Provide the [x, y] coordinate of the cell's center where the given text is located.  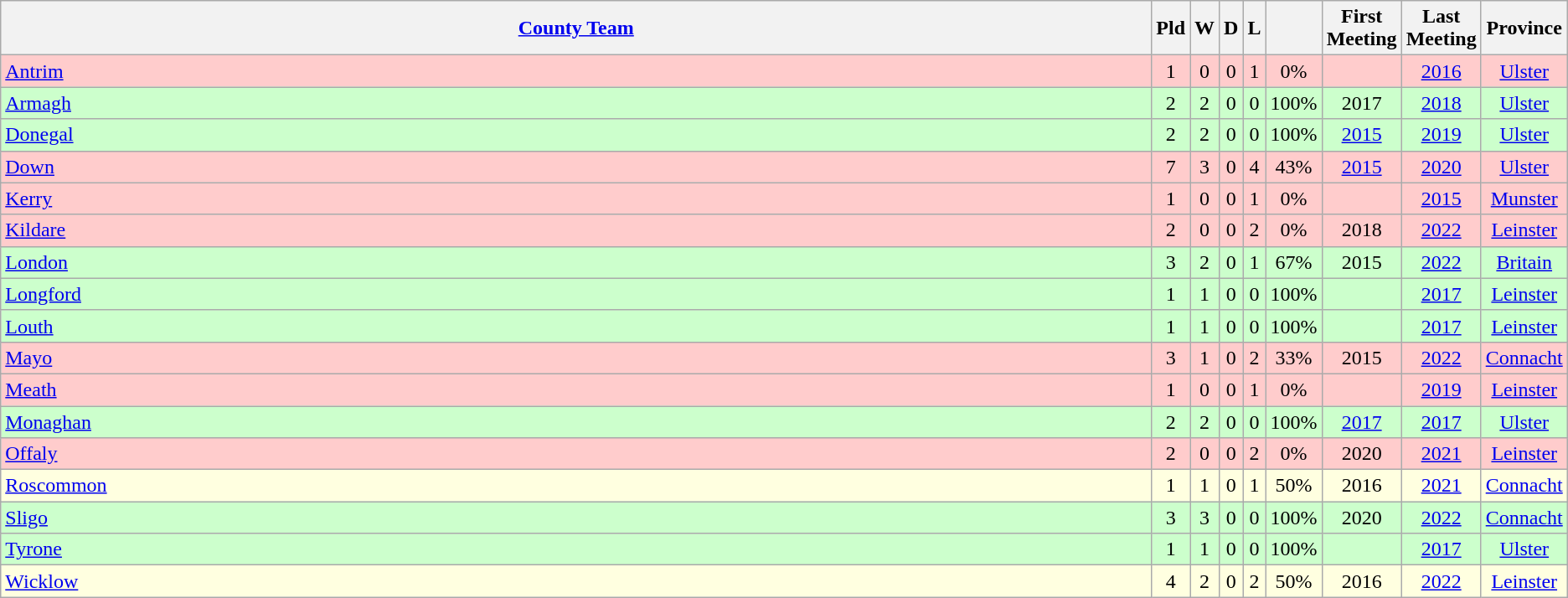
Monaghan [576, 421]
Roscommon [576, 486]
Antrim [576, 71]
67% [1293, 262]
Offaly [576, 454]
Armagh [576, 103]
Britain [1524, 262]
L [1255, 28]
Tyrone [576, 549]
Down [576, 167]
Louth [576, 326]
Kildare [576, 230]
Longford [576, 294]
Sligo [576, 518]
London [576, 262]
Kerry [576, 198]
Last Meeting [1441, 28]
W [1204, 28]
Mayo [576, 358]
Province [1524, 28]
7 [1171, 167]
County Team [576, 28]
Pld [1171, 28]
Munster [1524, 198]
First Meeting [1362, 28]
Donegal [576, 135]
33% [1293, 358]
Wicklow [576, 581]
Meath [576, 389]
43% [1293, 167]
D [1231, 28]
